Identify which cell holds the provided text, then report its (X, Y) central coordinate. 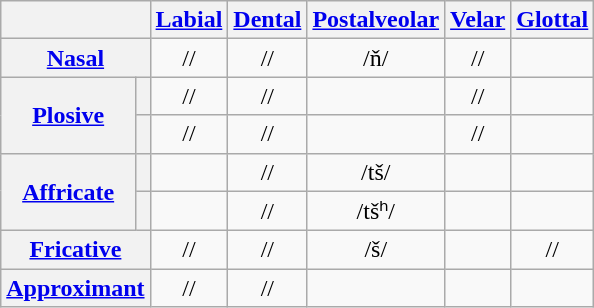
Plosive (68, 115)
/ň/ (376, 58)
Affricate (68, 192)
Glottal (552, 20)
/tš/ (376, 172)
Postalveolar (376, 20)
Nasal (76, 58)
Fricative (76, 250)
/tšʰ/ (376, 211)
Approximant (76, 288)
/š/ (376, 250)
Velar (478, 20)
Dental (268, 20)
Labial (189, 20)
